Find where the given text appears and provide that cell's center as (x, y) coordinate. 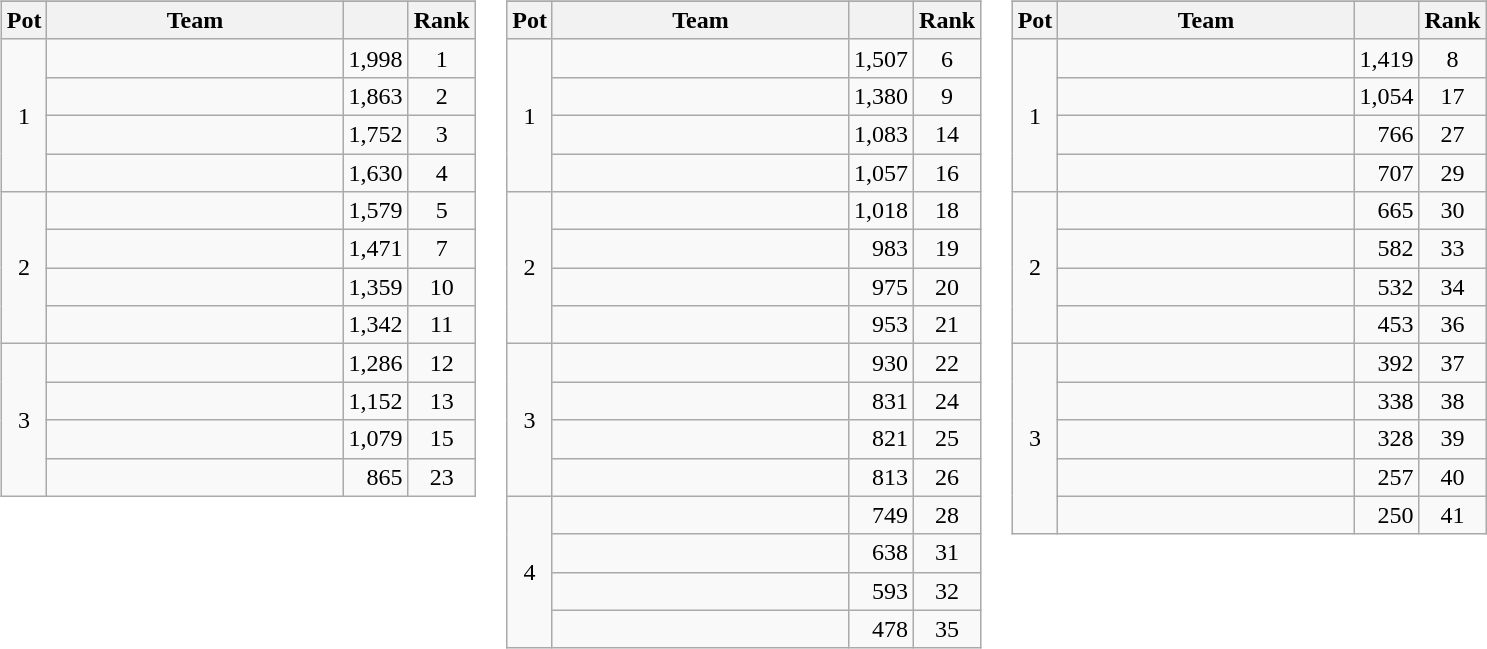
821 (880, 439)
638 (880, 553)
18 (948, 211)
813 (880, 477)
1,286 (376, 363)
22 (948, 363)
1,054 (1386, 96)
593 (880, 591)
250 (1386, 515)
7 (442, 249)
1,057 (880, 173)
29 (1452, 173)
34 (1452, 287)
1,863 (376, 96)
1,079 (376, 439)
1,752 (376, 134)
19 (948, 249)
41 (1452, 515)
338 (1386, 401)
1,018 (880, 211)
707 (1386, 173)
665 (1386, 211)
30 (1452, 211)
453 (1386, 325)
12 (442, 363)
32 (948, 591)
1,419 (1386, 58)
8 (1452, 58)
1,579 (376, 211)
1,471 (376, 249)
39 (1452, 439)
1,630 (376, 173)
532 (1386, 287)
13 (442, 401)
1,152 (376, 401)
831 (880, 401)
1,380 (880, 96)
865 (376, 477)
6 (948, 58)
749 (880, 515)
983 (880, 249)
15 (442, 439)
25 (948, 439)
27 (1452, 134)
28 (948, 515)
328 (1386, 439)
23 (442, 477)
26 (948, 477)
1,342 (376, 325)
31 (948, 553)
21 (948, 325)
16 (948, 173)
257 (1386, 477)
9 (948, 96)
1,507 (880, 58)
10 (442, 287)
1,359 (376, 287)
953 (880, 325)
975 (880, 287)
20 (948, 287)
33 (1452, 249)
37 (1452, 363)
1,998 (376, 58)
1,083 (880, 134)
36 (1452, 325)
14 (948, 134)
582 (1386, 249)
478 (880, 629)
392 (1386, 363)
24 (948, 401)
5 (442, 211)
38 (1452, 401)
35 (948, 629)
11 (442, 325)
930 (880, 363)
17 (1452, 96)
40 (1452, 477)
766 (1386, 134)
